Determine the (x, y) coordinate at the center of the cell enclosing the given text.  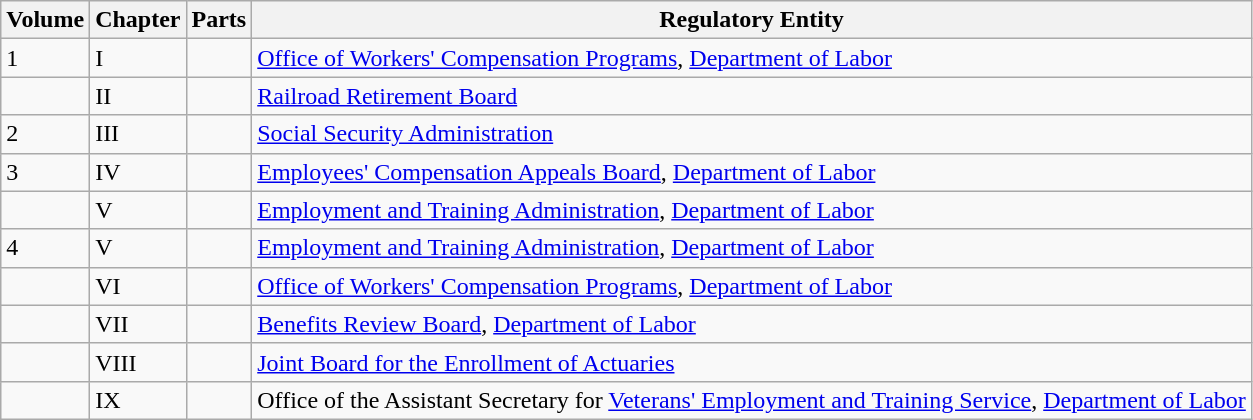
Volume (46, 20)
Social Security Administration (752, 134)
I (138, 58)
2 (46, 134)
Benefits Review Board, Department of Labor (752, 324)
III (138, 134)
VI (138, 286)
Office of the Assistant Secretary for Veterans' Employment and Training Service, Department of Labor (752, 400)
Joint Board for the Enrollment of Actuaries (752, 362)
3 (46, 172)
VIII (138, 362)
Chapter (138, 20)
IX (138, 400)
IV (138, 172)
Employees' Compensation Appeals Board, Department of Labor (752, 172)
4 (46, 248)
II (138, 96)
Parts (219, 20)
Railroad Retirement Board (752, 96)
Regulatory Entity (752, 20)
VII (138, 324)
1 (46, 58)
